Determine the [x, y] coordinate at the center of the cell enclosing the given text.  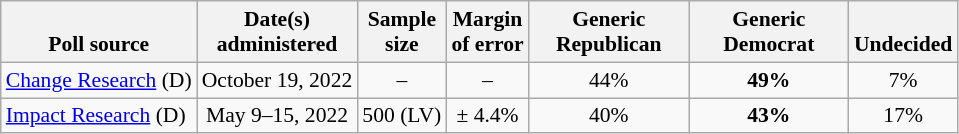
7% [903, 80]
GenericRepublican [609, 32]
GenericDemocrat [769, 32]
October 19, 2022 [278, 80]
500 (LV) [402, 116]
40% [609, 116]
Date(s)administered [278, 32]
Poll source [99, 32]
± 4.4% [487, 116]
Impact Research (D) [99, 116]
43% [769, 116]
Change Research (D) [99, 80]
Samplesize [402, 32]
Marginof error [487, 32]
May 9–15, 2022 [278, 116]
44% [609, 80]
17% [903, 116]
Undecided [903, 32]
49% [769, 80]
